Find where the given text appears and provide that cell's center as [X, Y] coordinate. 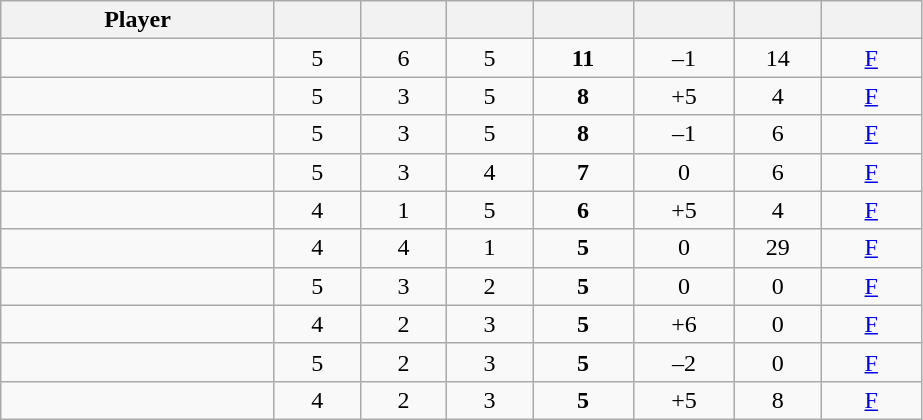
+6 [684, 324]
14 [778, 58]
11 [582, 58]
29 [778, 248]
–2 [684, 362]
Player [138, 20]
7 [582, 172]
